Locate the cell with the specified text and output its (X, Y) center coordinate. 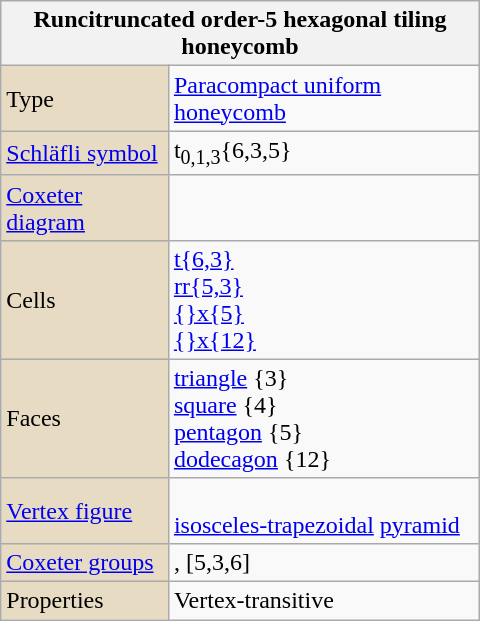
Coxeter diagram (85, 208)
Vertex-transitive (324, 601)
isosceles-trapezoidal pyramid (324, 510)
Schläfli symbol (85, 153)
Paracompact uniform honeycomb (324, 98)
t0,1,3{6,3,5} (324, 153)
, [5,3,6] (324, 562)
Coxeter groups (85, 562)
Properties (85, 601)
t{6,3} rr{5,3} {}x{5} {}x{12} (324, 300)
Runcitruncated order-5 hexagonal tiling honeycomb (240, 34)
triangle {3}square {4}pentagon {5}dodecagon {12} (324, 418)
Faces (85, 418)
Type (85, 98)
Cells (85, 300)
Vertex figure (85, 510)
